Capture the cell that displays the provided text and extract its (x, y) central coordinate. 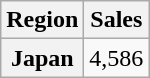
Sales (116, 20)
Japan (42, 58)
Region (42, 20)
4,586 (116, 58)
